Scan for the cell matching the given text and deliver its [X, Y] coordinate at center. 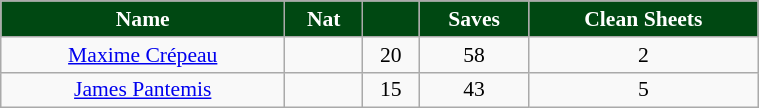
2 [644, 55]
Nat [324, 19]
20 [391, 55]
James Pantemis [143, 90]
Name [143, 19]
Clean Sheets [644, 19]
43 [474, 90]
Saves [474, 19]
15 [391, 90]
Maxime Crépeau [143, 55]
58 [474, 55]
5 [644, 90]
